Extract the (x, y) coordinate from the center of the cell holding the provided text.  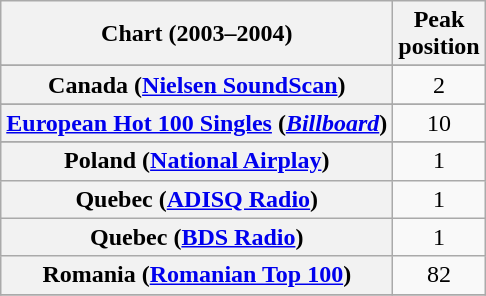
Peakposition (439, 34)
Canada (Nielsen SoundScan) (197, 85)
Chart (2003–2004) (197, 34)
2 (439, 85)
10 (439, 123)
Quebec (ADISQ Radio) (197, 199)
Quebec (BDS Radio) (197, 237)
Romania (Romanian Top 100) (197, 275)
82 (439, 275)
European Hot 100 Singles (Billboard) (197, 123)
Poland (National Airplay) (197, 161)
